Scan for the cell matching the given text and deliver its (x, y) coordinate at center. 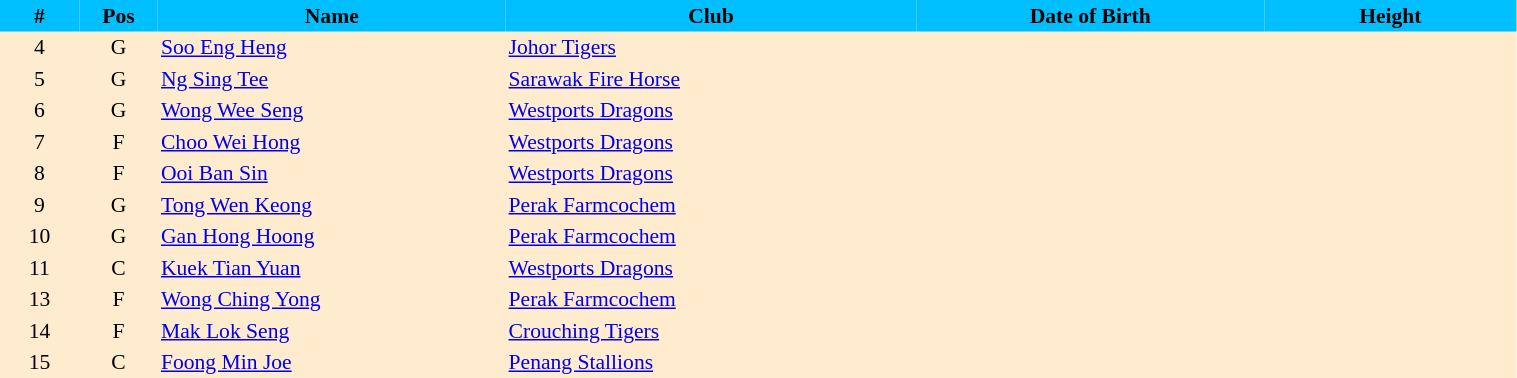
Soo Eng Heng (332, 48)
10 (40, 236)
Date of Birth (1090, 16)
Height (1390, 16)
5 (40, 79)
Club (712, 16)
15 (40, 362)
8 (40, 174)
13 (40, 300)
Wong Wee Seng (332, 110)
Ooi Ban Sin (332, 174)
Johor Tigers (712, 48)
6 (40, 110)
Sarawak Fire Horse (712, 79)
9 (40, 205)
Wong Ching Yong (332, 300)
Name (332, 16)
Crouching Tigers (712, 331)
4 (40, 48)
11 (40, 268)
Penang Stallions (712, 362)
Kuek Tian Yuan (332, 268)
14 (40, 331)
# (40, 16)
Pos (118, 16)
Ng Sing Tee (332, 79)
Tong Wen Keong (332, 205)
Foong Min Joe (332, 362)
Mak Lok Seng (332, 331)
Gan Hong Hoong (332, 236)
Choo Wei Hong (332, 142)
7 (40, 142)
